Locate the cell with the specified text and output its [X, Y] center coordinate. 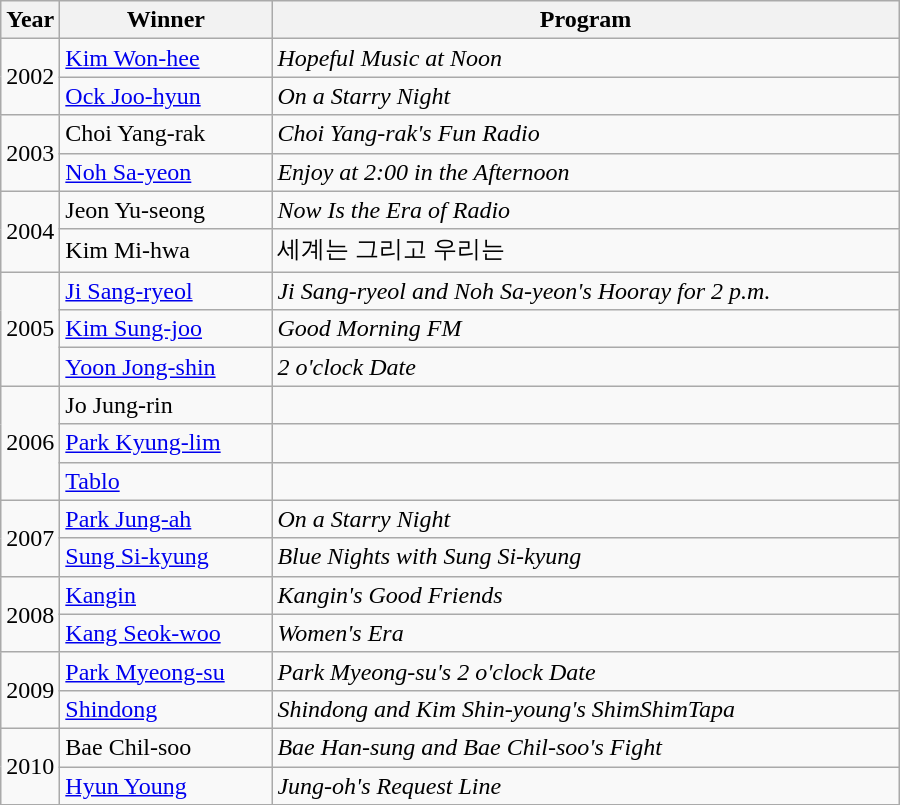
2005 [30, 329]
Choi Yang-rak's Fun Radio [586, 134]
Park Jung-ah [166, 519]
Now Is the Era of Radio [586, 210]
Kangin's Good Friends [586, 595]
Park Myeong-su [166, 671]
2004 [30, 232]
Kim Won-hee [166, 58]
Hyun Young [166, 785]
2009 [30, 690]
Blue Nights with Sung Si-kyung [586, 557]
Choi Yang-rak [166, 134]
세계는 그리고 우리는 [586, 250]
Jo Jung-rin [166, 405]
Program [586, 20]
Bae Chil-soo [166, 747]
Hopeful Music at Noon [586, 58]
Year [30, 20]
Women's Era [586, 633]
Kangin [166, 595]
Ji Sang-ryeol [166, 291]
2003 [30, 153]
2010 [30, 766]
2006 [30, 443]
Bae Han-sung and Bae Chil-soo's Fight [586, 747]
Winner [166, 20]
Kim Sung-joo [166, 329]
Ji Sang-ryeol and Noh Sa-yeon's Hooray for 2 p.m. [586, 291]
Kang Seok-woo [166, 633]
Good Morning FM [586, 329]
Shindong and Kim Shin-young's ShimShimTapa [586, 709]
2007 [30, 538]
Park Myeong-su's 2 o'clock Date [586, 671]
2 o'clock Date [586, 367]
Tablo [166, 481]
Yoon Jong-shin [166, 367]
Noh Sa-yeon [166, 172]
Park Kyung-lim [166, 443]
Jung-oh's Request Line [586, 785]
Shindong [166, 709]
Jeon Yu-seong [166, 210]
2002 [30, 77]
Sung Si-kyung [166, 557]
Ock Joo-hyun [166, 96]
Enjoy at 2:00 in the Afternoon [586, 172]
2008 [30, 614]
Kim Mi-hwa [166, 250]
